Return the [x, y] coordinate for the center point of the cell that contains the specified text.  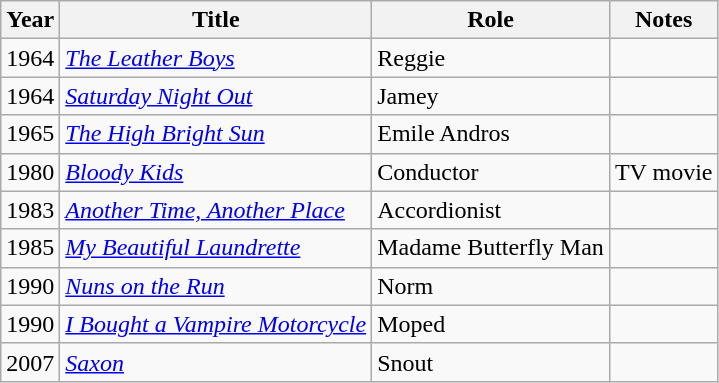
Nuns on the Run [216, 286]
Emile Andros [491, 134]
Bloody Kids [216, 172]
1965 [30, 134]
Role [491, 20]
1985 [30, 248]
Jamey [491, 96]
Notes [664, 20]
Madame Butterfly Man [491, 248]
1983 [30, 210]
Conductor [491, 172]
Another Time, Another Place [216, 210]
The Leather Boys [216, 58]
Snout [491, 362]
My Beautiful Laundrette [216, 248]
2007 [30, 362]
The High Bright Sun [216, 134]
Norm [491, 286]
Title [216, 20]
Accordionist [491, 210]
I Bought a Vampire Motorcycle [216, 324]
Reggie [491, 58]
Saturday Night Out [216, 96]
Saxon [216, 362]
1980 [30, 172]
Year [30, 20]
Moped [491, 324]
TV movie [664, 172]
